Capture the cell that displays the provided text and extract its [x, y] central coordinate. 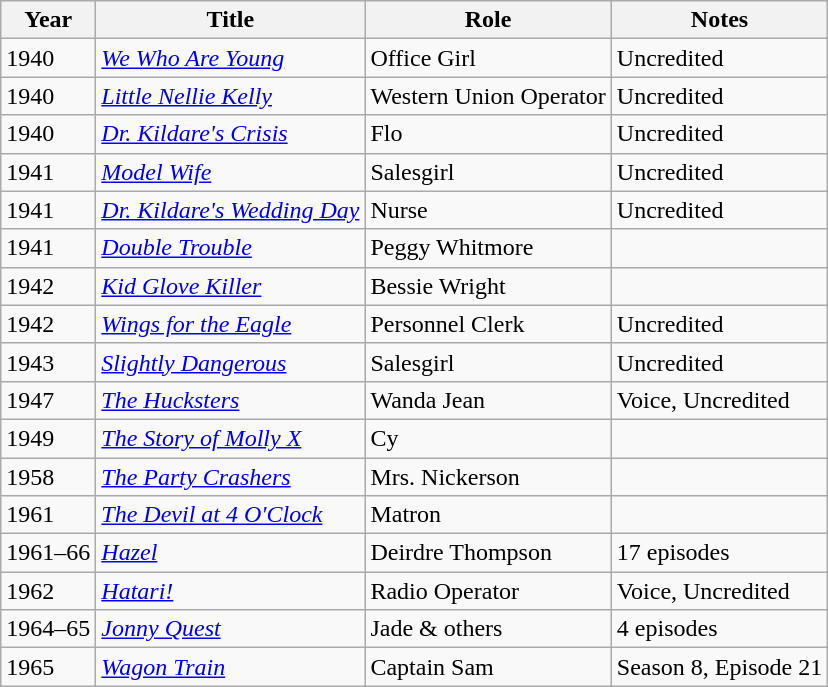
Deirdre Thompson [488, 553]
The Party Crashers [230, 477]
Hazel [230, 553]
Radio Operator [488, 591]
Kid Glove Killer [230, 286]
Jade & others [488, 629]
Little Nellie Kelly [230, 96]
1964–65 [48, 629]
Office Girl [488, 58]
Personnel Clerk [488, 324]
Title [230, 20]
Nurse [488, 210]
1965 [48, 667]
1962 [48, 591]
1958 [48, 477]
Dr. Kildare's Wedding Day [230, 210]
Captain Sam [488, 667]
Season 8, Episode 21 [719, 667]
1949 [48, 438]
Bessie Wright [488, 286]
Peggy Whitmore [488, 248]
Slightly Dangerous [230, 362]
Wagon Train [230, 667]
1961–66 [48, 553]
Year [48, 20]
The Story of Molly X [230, 438]
Role [488, 20]
The Hucksters [230, 400]
1947 [48, 400]
17 episodes [719, 553]
The Devil at 4 O'Clock [230, 515]
Jonny Quest [230, 629]
Cy [488, 438]
4 episodes [719, 629]
Model Wife [230, 172]
Matron [488, 515]
Western Union Operator [488, 96]
We Who Are Young [230, 58]
1943 [48, 362]
Flo [488, 134]
Notes [719, 20]
Hatari! [230, 591]
Double Trouble [230, 248]
Dr. Kildare's Crisis [230, 134]
Mrs. Nickerson [488, 477]
1961 [48, 515]
Wings for the Eagle [230, 324]
Wanda Jean [488, 400]
